Extract the (X, Y) coordinate from the center of the cell holding the provided text.  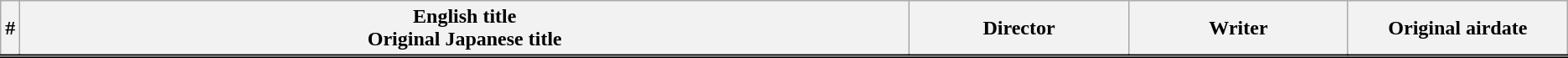
# (10, 29)
English title Original Japanese title (465, 29)
Writer (1239, 29)
Original airdate (1457, 29)
Director (1019, 29)
